From the cell containing the given text, extract its center point as (x, y) coordinate. 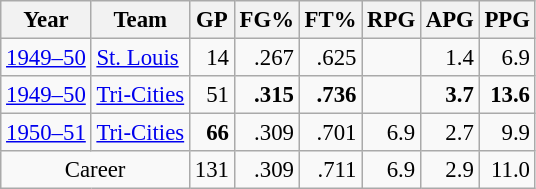
9.9 (507, 133)
1950–51 (46, 133)
14 (212, 58)
.736 (330, 95)
66 (212, 133)
Career (96, 170)
1.4 (450, 58)
.625 (330, 58)
11.0 (507, 170)
APG (450, 20)
.267 (266, 58)
FG% (266, 20)
2.9 (450, 170)
.701 (330, 133)
PPG (507, 20)
131 (212, 170)
.315 (266, 95)
RPG (392, 20)
St. Louis (140, 58)
13.6 (507, 95)
FT% (330, 20)
Team (140, 20)
GP (212, 20)
51 (212, 95)
3.7 (450, 95)
2.7 (450, 133)
Year (46, 20)
.711 (330, 170)
